Search for the cell housing the specified text and yield its [X, Y] center coordinate. 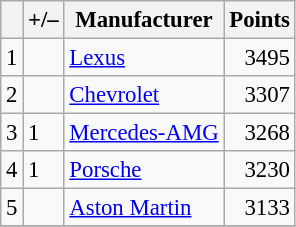
Chevrolet [144, 95]
Porsche [144, 170]
3 [12, 133]
Mercedes-AMG [144, 133]
Lexus [144, 58]
3133 [260, 208]
3230 [260, 170]
2 [12, 95]
3307 [260, 95]
5 [12, 208]
3268 [260, 133]
4 [12, 170]
Manufacturer [144, 20]
+/– [44, 20]
Points [260, 20]
3495 [260, 58]
Aston Martin [144, 208]
